For the text-containing cell, return its midpoint in [x, y] coordinate format. 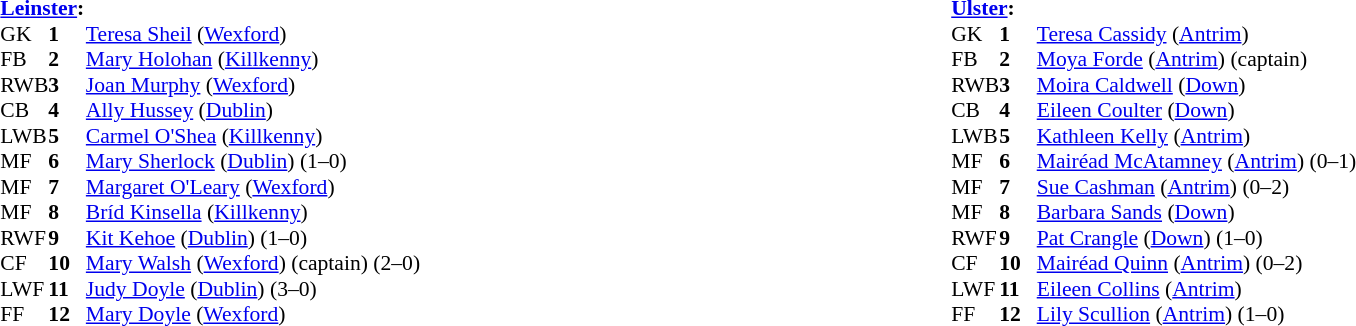
Kit Kehoe (Dublin) (1–0) [253, 238]
Mary Sherlock (Dublin) (1–0) [253, 161]
Ally Hussey (Dublin) [253, 111]
Joan Murphy (Wexford) [253, 85]
Judy Doyle (Dublin) (3–0) [253, 289]
Mary Holohan (Killkenny) [253, 59]
Teresa Sheil (Wexford) [253, 34]
Bríd Kinsella (Killkenny) [253, 213]
Mary Walsh (Wexford) (captain) (2–0) [253, 263]
Carmel O'Shea (Killkenny) [253, 136]
Margaret O'Leary (Wexford) [253, 187]
